Return the (X, Y) coordinate for the center point of the cell that contains the specified text.  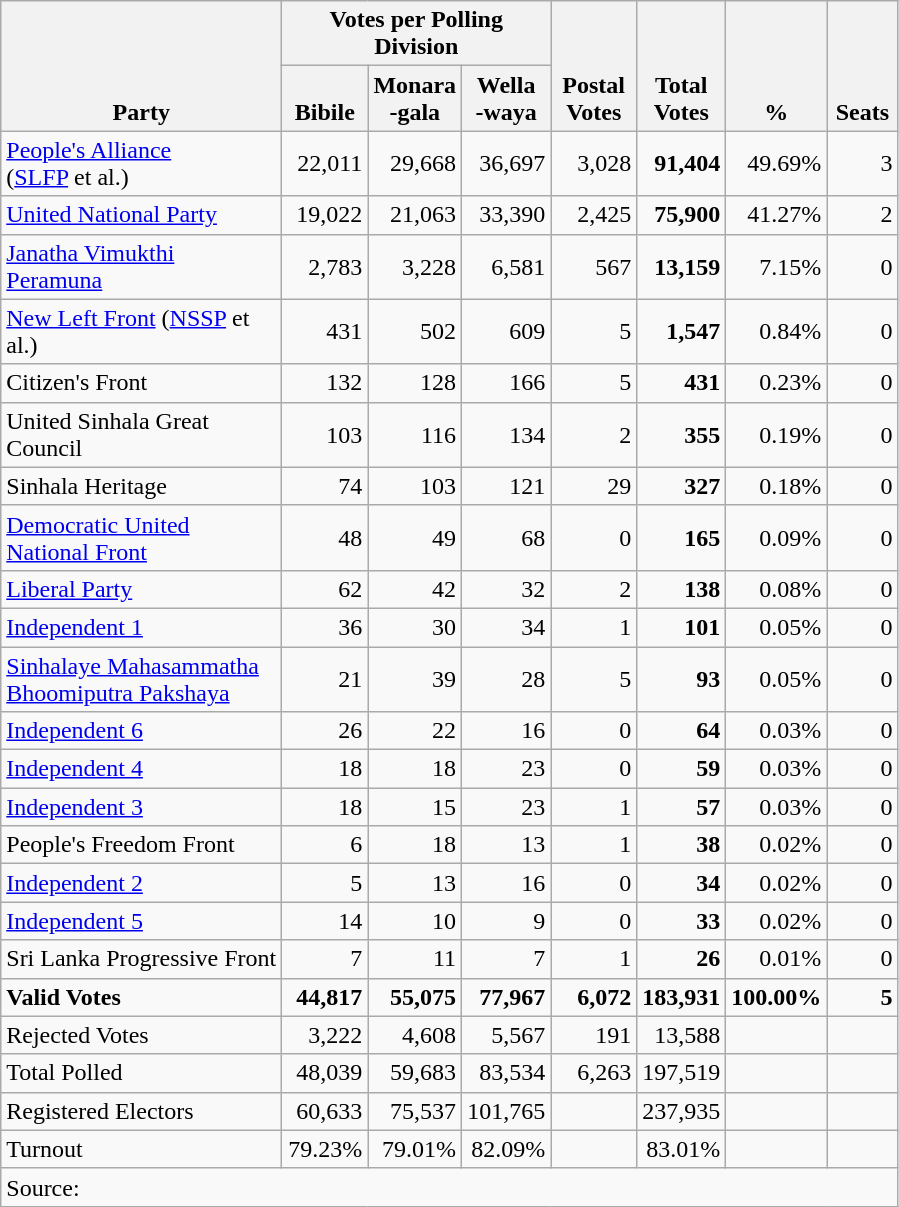
Total Polled (142, 1073)
Citizen's Front (142, 383)
Sinhalaye Mahasammatha Bhoomiputra Pakshaya (142, 678)
165 (682, 538)
33,390 (506, 215)
132 (325, 383)
100.00% (776, 997)
0.01% (776, 959)
116 (415, 434)
183,931 (682, 997)
0.23% (776, 383)
59,683 (415, 1073)
44,817 (325, 997)
0.08% (776, 589)
64 (682, 731)
Turnout (142, 1149)
9 (506, 921)
Registered Electors (142, 1111)
327 (682, 486)
36 (325, 627)
121 (506, 486)
Independent 5 (142, 921)
83.01% (682, 1149)
79.23% (325, 1149)
39 (415, 678)
Wella-waya (506, 98)
Seats (862, 66)
Independent 4 (142, 769)
48 (325, 538)
57 (682, 807)
93 (682, 678)
PostalVotes (594, 66)
11 (415, 959)
Sinhala Heritage (142, 486)
New Left Front (NSSP et al.) (142, 332)
29,668 (415, 164)
75,537 (415, 1111)
49 (415, 538)
5,567 (506, 1035)
502 (415, 332)
Independent 3 (142, 807)
Party (142, 66)
0.18% (776, 486)
Source: (450, 1187)
83,534 (506, 1073)
19,022 (325, 215)
United National Party (142, 215)
237,935 (682, 1111)
609 (506, 332)
21 (325, 678)
75,900 (682, 215)
22,011 (325, 164)
28 (506, 678)
79.01% (415, 1149)
6,072 (594, 997)
60,633 (325, 1111)
0.84% (776, 332)
197,519 (682, 1073)
Liberal Party (142, 589)
7.15% (776, 266)
101 (682, 627)
6,581 (506, 266)
People's Alliance(SLFP et al.) (142, 164)
6,263 (594, 1073)
Independent 1 (142, 627)
32 (506, 589)
22 (415, 731)
6 (325, 845)
33 (682, 921)
2,783 (325, 266)
3,228 (415, 266)
United Sinhala Great Council (142, 434)
1,547 (682, 332)
0.19% (776, 434)
41.27% (776, 215)
128 (415, 383)
55,075 (415, 997)
30 (415, 627)
13,588 (682, 1035)
355 (682, 434)
10 (415, 921)
4,608 (415, 1035)
101,765 (506, 1111)
People's Freedom Front (142, 845)
38 (682, 845)
Independent 2 (142, 883)
36,697 (506, 164)
2,425 (594, 215)
21,063 (415, 215)
29 (594, 486)
% (776, 66)
48,039 (325, 1073)
13,159 (682, 266)
166 (506, 383)
49.69% (776, 164)
Democratic United National Front (142, 538)
14 (325, 921)
3,028 (594, 164)
Sri Lanka Progressive Front (142, 959)
82.09% (506, 1149)
Rejected Votes (142, 1035)
134 (506, 434)
138 (682, 589)
3 (862, 164)
42 (415, 589)
62 (325, 589)
Independent 6 (142, 731)
15 (415, 807)
3,222 (325, 1035)
91,404 (682, 164)
0.09% (776, 538)
74 (325, 486)
Janatha Vimukthi Peramuna (142, 266)
Bibile (325, 98)
Valid Votes (142, 997)
Votes per Polling Division (416, 34)
191 (594, 1035)
68 (506, 538)
77,967 (506, 997)
Monara-gala (415, 98)
59 (682, 769)
567 (594, 266)
Total Votes (682, 66)
